Provide the (X, Y) coordinate of the cell's center where the given text is located.  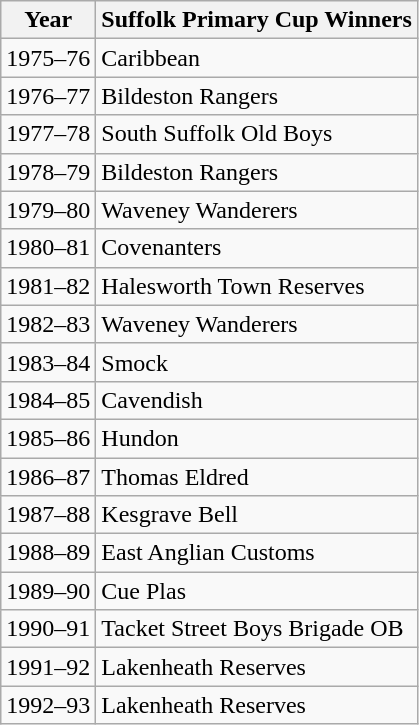
Kesgrave Bell (257, 515)
Year (48, 20)
1989–90 (48, 591)
Suffolk Primary Cup Winners (257, 20)
1982–83 (48, 324)
1979–80 (48, 210)
1990–91 (48, 629)
1984–85 (48, 400)
1980–81 (48, 248)
1976–77 (48, 96)
Cavendish (257, 400)
East Anglian Customs (257, 553)
Halesworth Town Reserves (257, 286)
1991–92 (48, 667)
Covenanters (257, 248)
Cue Plas (257, 591)
Tacket Street Boys Brigade OB (257, 629)
1992–93 (48, 705)
1985–86 (48, 438)
Hundon (257, 438)
1981–82 (48, 286)
1987–88 (48, 515)
Smock (257, 362)
South Suffolk Old Boys (257, 134)
1975–76 (48, 58)
1978–79 (48, 172)
Caribbean (257, 58)
Thomas Eldred (257, 477)
1983–84 (48, 362)
1988–89 (48, 553)
1986–87 (48, 477)
1977–78 (48, 134)
